Locate the cell with the specified text and output its [X, Y] center coordinate. 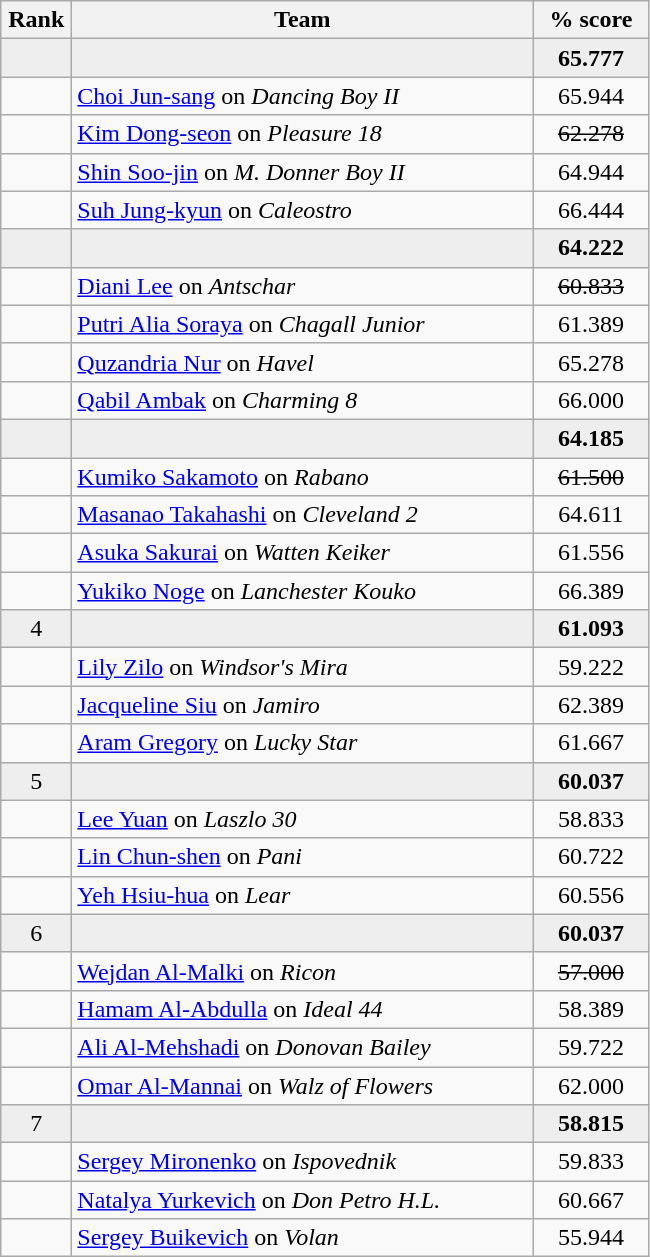
62.000 [591, 1085]
Lee Yuan on Laszlo 30 [302, 819]
62.389 [591, 705]
6 [36, 933]
Team [302, 20]
61.556 [591, 553]
61.667 [591, 743]
65.777 [591, 58]
59.833 [591, 1162]
61.389 [591, 324]
Sergey Buikevich on Volan [302, 1238]
61.500 [591, 477]
58.833 [591, 819]
Omar Al-Mannai on Walz of Flowers [302, 1085]
Diani Lee on Antschar [302, 286]
Sergey Mironenko on Ispovednik [302, 1162]
Aram Gregory on Lucky Star [302, 743]
61.093 [591, 629]
59.222 [591, 667]
Rank [36, 20]
Lin Chun-shen on Pani [302, 857]
64.944 [591, 172]
4 [36, 629]
64.611 [591, 515]
60.667 [591, 1200]
64.185 [591, 438]
65.278 [591, 362]
58.815 [591, 1124]
Putri Alia Soraya on Chagall Junior [302, 324]
57.000 [591, 971]
Qabil Ambak on Charming 8 [302, 400]
Hamam Al-Abdulla on Ideal 44 [302, 1009]
65.944 [591, 96]
66.389 [591, 591]
55.944 [591, 1238]
Natalya Yurkevich on Don Petro H.L. [302, 1200]
62.278 [591, 134]
60.722 [591, 857]
Quzandria Nur on Havel [302, 362]
Suh Jung-kyun on Caleostro [302, 210]
Lily Zilo on Windsor's Mira [302, 667]
66.000 [591, 400]
58.389 [591, 1009]
64.222 [591, 248]
5 [36, 781]
Wejdan Al-Malki on Ricon [302, 971]
60.556 [591, 895]
Ali Al-Mehshadi on Donovan Bailey [302, 1047]
Kumiko Sakamoto on Rabano [302, 477]
Kim Dong-seon on Pleasure 18 [302, 134]
Yeh Hsiu-hua on Lear [302, 895]
Asuka Sakurai on Watten Keiker [302, 553]
Masanao Takahashi on Cleveland 2 [302, 515]
Shin Soo-jin on M. Donner Boy II [302, 172]
66.444 [591, 210]
Jacqueline Siu on Jamiro [302, 705]
60.833 [591, 286]
59.722 [591, 1047]
Choi Jun-sang on Dancing Boy II [302, 96]
% score [591, 20]
Yukiko Noge on Lanchester Kouko [302, 591]
7 [36, 1124]
